Scan for the cell matching the given text and deliver its (x, y) coordinate at center. 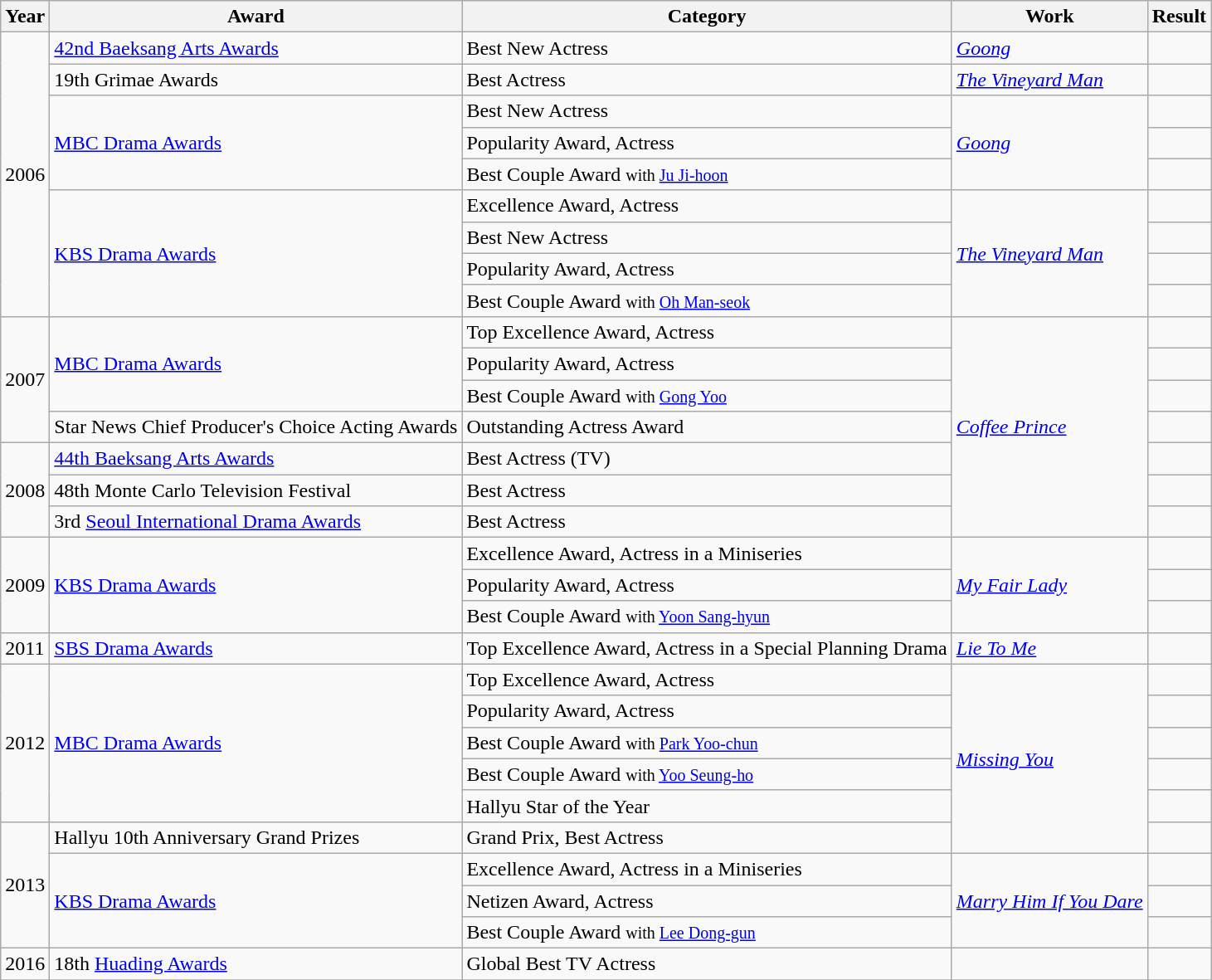
Star News Chief Producer's Choice Acting Awards (256, 427)
Best Couple Award with Lee Dong-gun (707, 933)
44th Baeksang Arts Awards (256, 459)
Best Couple Award with Yoo Seung-ho (707, 774)
3rd Seoul International Drama Awards (256, 522)
Grand Prix, Best Actress (707, 837)
48th Monte Carlo Television Festival (256, 490)
Best Couple Award with Ju Ji-hoon (707, 174)
Category (707, 17)
2012 (25, 743)
Global Best TV Actress (707, 964)
Hallyu 10th Anniversary Grand Prizes (256, 837)
Best Actress (TV) (707, 459)
Lie To Me (1049, 648)
Hallyu Star of the Year (707, 806)
Year (25, 17)
Marry Him If You Dare (1049, 900)
42nd Baeksang Arts Awards (256, 48)
Best Couple Award with Park Yoo-chun (707, 743)
My Fair Lady (1049, 585)
SBS Drama Awards (256, 648)
Excellence Award, Actress (707, 206)
Award (256, 17)
Best Couple Award with Yoon Sang-hyun (707, 617)
Result (1179, 17)
2011 (25, 648)
Netizen Award, Actress (707, 900)
Coffee Prince (1049, 427)
2008 (25, 490)
Outstanding Actress Award (707, 427)
2016 (25, 964)
Work (1049, 17)
2013 (25, 885)
Top Excellence Award, Actress in a Special Planning Drama (707, 648)
2009 (25, 585)
19th Grimae Awards (256, 80)
18th Huading Awards (256, 964)
2007 (25, 379)
2006 (25, 174)
Best Couple Award with Oh Man-seok (707, 300)
Missing You (1049, 758)
Best Couple Award with Gong Yoo (707, 396)
